For the text-containing cell, return its midpoint in (x, y) coordinate format. 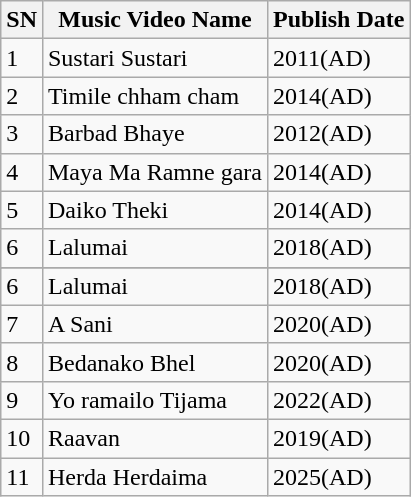
3 (22, 134)
2019(AD) (338, 438)
Raavan (154, 438)
Yo ramailo Tijama (154, 400)
5 (22, 210)
2025(AD) (338, 477)
Maya Ma Ramne gara (154, 172)
Music Video Name (154, 20)
Sustari Sustari (154, 58)
A Sani (154, 324)
2022(AD) (338, 400)
Daiko Theki (154, 210)
Barbad Bhaye (154, 134)
9 (22, 400)
Publish Date (338, 20)
8 (22, 362)
Herda Herdaima (154, 477)
Timile chham cham (154, 96)
2 (22, 96)
Bedanako Bhel (154, 362)
SN (22, 20)
1 (22, 58)
2012(AD) (338, 134)
11 (22, 477)
10 (22, 438)
7 (22, 324)
2011(AD) (338, 58)
4 (22, 172)
